Find where the given text appears and provide that cell's center as [X, Y] coordinate. 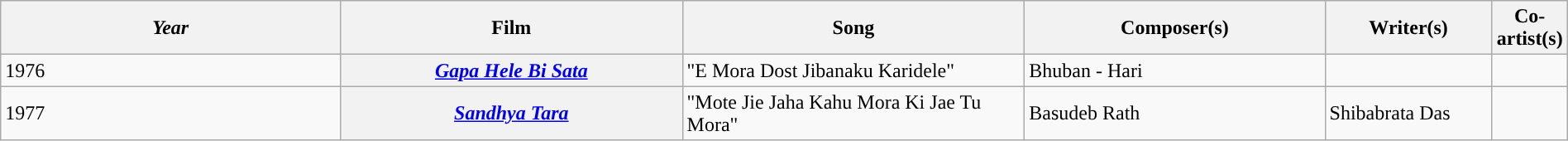
Film [511, 28]
Song [853, 28]
Basudeb Rath [1174, 113]
"E Mora Dost Jibanaku Karidele" [853, 70]
Shibabrata Das [1408, 113]
1976 [170, 70]
1977 [170, 113]
Composer(s) [1174, 28]
"Mote Jie Jaha Kahu Mora Ki Jae Tu Mora" [853, 113]
Bhuban - Hari [1174, 70]
Co-artist(s) [1530, 28]
Sandhya Tara [511, 113]
Writer(s) [1408, 28]
Gapa Hele Bi Sata [511, 70]
Year [170, 28]
